Capture the cell that displays the provided text and extract its [X, Y] central coordinate. 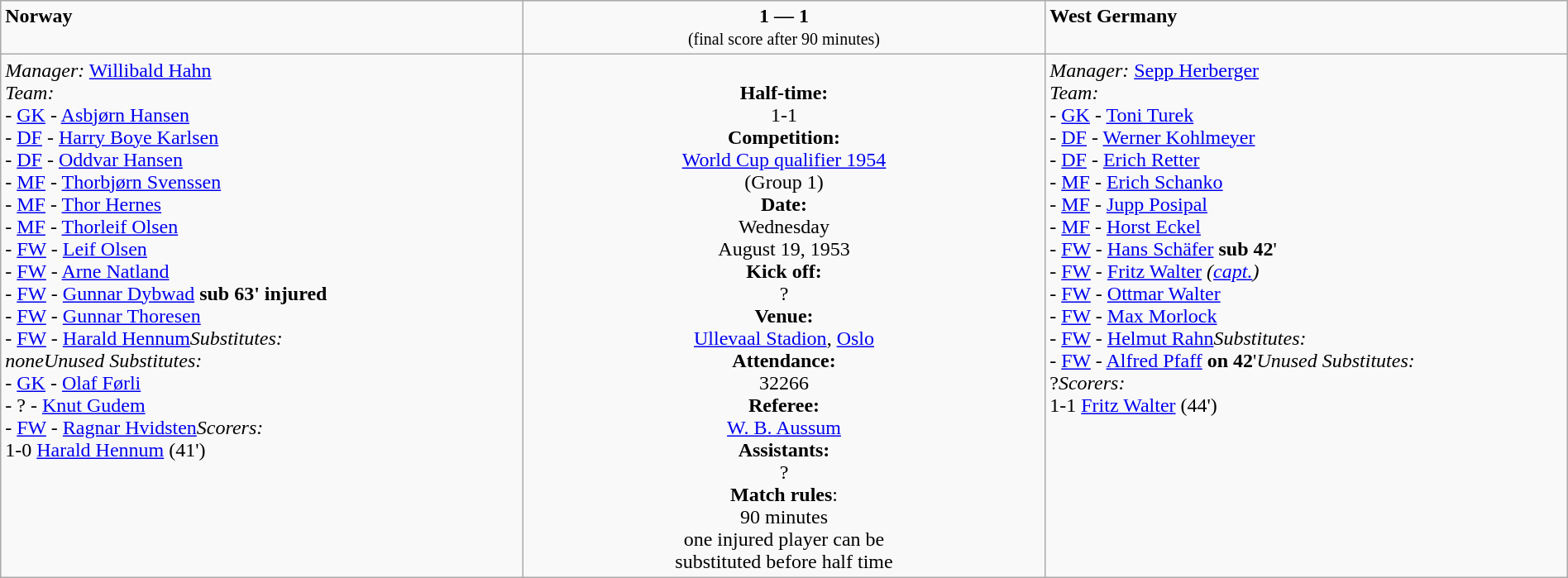
1 — 1(final score after 90 minutes) [784, 28]
Norway [262, 28]
West Germany [1307, 28]
